Return the (x, y) coordinate for the center point of the cell that contains the specified text.  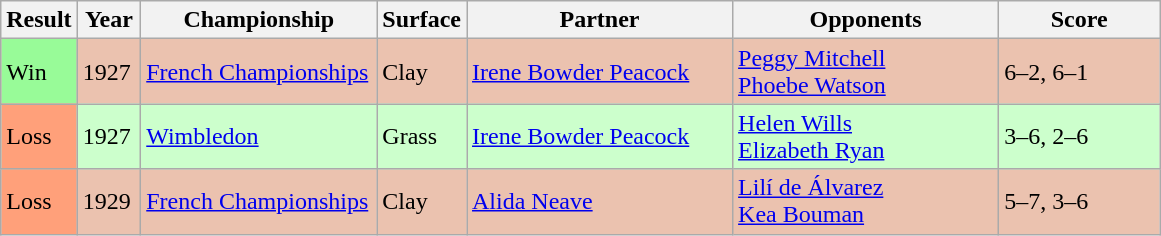
Win (39, 72)
Alida Neave (599, 202)
Lilí de Álvarez Kea Bouman (866, 202)
Peggy Mitchell Phoebe Watson (866, 72)
Result (39, 20)
Score (1080, 20)
Grass (422, 136)
Opponents (866, 20)
Partner (599, 20)
Year (109, 20)
6–2, 6–1 (1080, 72)
Helen Wills Elizabeth Ryan (866, 136)
Championship (259, 20)
1929 (109, 202)
3–6, 2–6 (1080, 136)
Wimbledon (259, 136)
5–7, 3–6 (1080, 202)
Surface (422, 20)
